Extract the [X, Y] coordinate from the center of the cell holding the provided text.  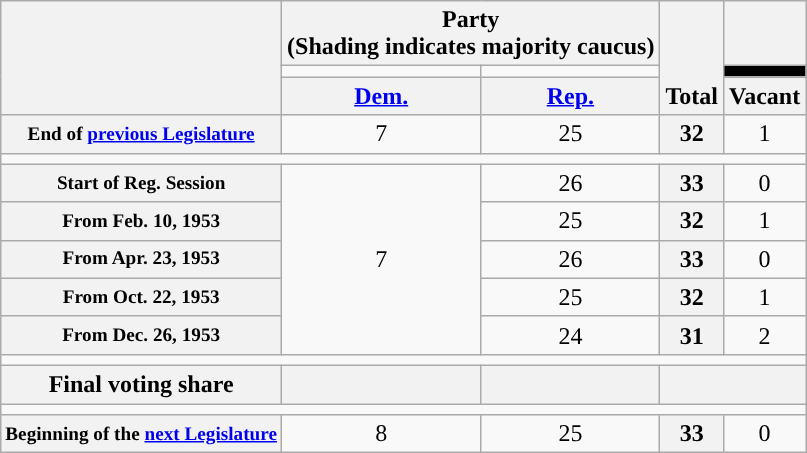
End of previous Legislature [142, 134]
2 [764, 335]
Start of Reg. Session [142, 183]
8 [382, 434]
From Oct. 22, 1953 [142, 297]
Rep. [570, 96]
Beginning of the next Legislature [142, 434]
From Feb. 10, 1953 [142, 221]
Party (Shading indicates majority caucus) [471, 34]
31 [692, 335]
Dem. [382, 96]
From Apr. 23, 1953 [142, 259]
Total [692, 58]
24 [570, 335]
Final voting share [142, 384]
Vacant [764, 96]
From Dec. 26, 1953 [142, 335]
